Return the (X, Y) coordinate for the center point of the cell that contains the specified text.  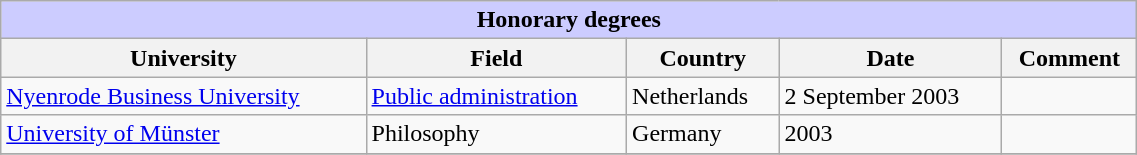
Nyenrode Business University (184, 96)
Comment (1070, 58)
2 September 2003 (890, 96)
University (184, 58)
Germany (703, 134)
2003 (890, 134)
University of Münster (184, 134)
Philosophy (496, 134)
Netherlands (703, 96)
Field (496, 58)
Country (703, 58)
Public administration (496, 96)
Honorary degrees (569, 20)
Date (890, 58)
